Detect which cell encompasses the target text, then output its [x, y] center coordinate. 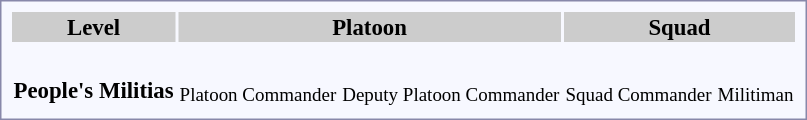
Deputy Platoon Commander [451, 80]
Squad [680, 27]
Level [94, 27]
Platoon [370, 27]
Militiman [756, 80]
People's Militias [94, 76]
Squad Commander [638, 80]
Platoon Commander [258, 80]
